Detect which cell encompasses the target text, then output its (x, y) center coordinate. 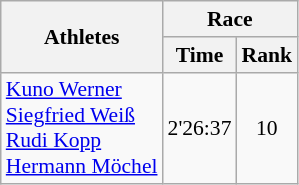
2'26:37 (200, 128)
Race (230, 19)
Rank (268, 55)
Time (200, 55)
Kuno WernerSiegfried WeißRudi KoppHermann Möchel (82, 128)
Athletes (82, 36)
10 (268, 128)
